From the cell containing the given text, extract its center point as (x, y) coordinate. 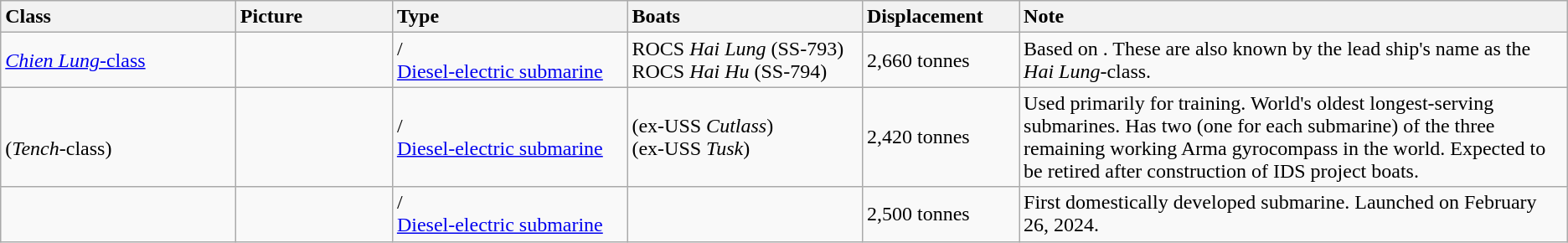
(ex-USS Cutlass) (ex-USS Tusk) (745, 137)
Displacement (940, 17)
Boats (745, 17)
Chien Lung-class (119, 60)
2,420 tonnes (940, 137)
Note (1293, 17)
2,500 tonnes (940, 215)
Type (509, 17)
(Tench-class) (119, 137)
First domestically developed submarine. Launched on February 26, 2024. (1293, 215)
ROCS Hai Lung (SS-793) ROCS Hai Hu (SS-794) (745, 60)
Class (119, 17)
Picture (313, 17)
2,660 tonnes (940, 60)
Based on . These are also known by the lead ship's name as the Hai Lung-class. (1293, 60)
